Capture the cell that displays the provided text and extract its [X, Y] central coordinate. 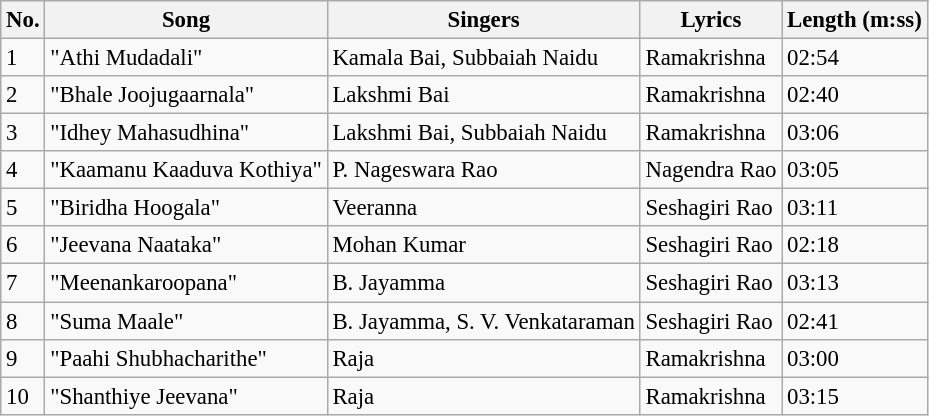
Mohan Kumar [484, 245]
02:41 [854, 321]
"Paahi Shubhacharithe" [186, 358]
1 [23, 58]
"Athi Mudadali" [186, 58]
4 [23, 170]
03:13 [854, 283]
5 [23, 208]
6 [23, 245]
Veeranna [484, 208]
9 [23, 358]
8 [23, 321]
3 [23, 133]
Length (m:ss) [854, 20]
02:40 [854, 95]
B. Jayamma [484, 283]
"Suma Maale" [186, 321]
"Shanthiye Jeevana" [186, 396]
"Bhale Joojugaarnala" [186, 95]
Singers [484, 20]
10 [23, 396]
"Idhey Mahasudhina" [186, 133]
2 [23, 95]
Lakshmi Bai, Subbaiah Naidu [484, 133]
03:11 [854, 208]
Song [186, 20]
No. [23, 20]
"Biridha Hoogala" [186, 208]
02:54 [854, 58]
Lyrics [711, 20]
B. Jayamma, S. V. Venkataraman [484, 321]
P. Nageswara Rao [484, 170]
03:00 [854, 358]
03:05 [854, 170]
"Meenankaroopana" [186, 283]
7 [23, 283]
"Kaamanu Kaaduva Kothiya" [186, 170]
02:18 [854, 245]
03:06 [854, 133]
Nagendra Rao [711, 170]
03:15 [854, 396]
Lakshmi Bai [484, 95]
"Jeevana Naataka" [186, 245]
Kamala Bai, Subbaiah Naidu [484, 58]
